Find where the given text appears and provide that cell's center as [X, Y] coordinate. 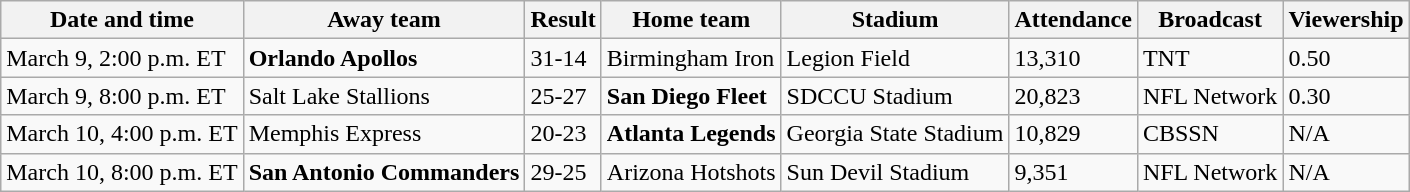
Salt Lake Stallions [384, 96]
Stadium [895, 20]
Away team [384, 20]
Orlando Apollos [384, 58]
March 10, 8:00 p.m. ET [122, 172]
CBSSN [1210, 134]
Date and time [122, 20]
10,829 [1073, 134]
20,823 [1073, 96]
Georgia State Stadium [895, 134]
31-14 [563, 58]
San Diego Fleet [691, 96]
March 9, 8:00 p.m. ET [122, 96]
San Antonio Commanders [384, 172]
20-23 [563, 134]
Viewership [1346, 20]
9,351 [1073, 172]
0.30 [1346, 96]
SDCCU Stadium [895, 96]
Home team [691, 20]
25-27 [563, 96]
Memphis Express [384, 134]
Result [563, 20]
Broadcast [1210, 20]
Birmingham Iron [691, 58]
TNT [1210, 58]
0.50 [1346, 58]
29-25 [563, 172]
Atlanta Legends [691, 134]
Sun Devil Stadium [895, 172]
March 9, 2:00 p.m. ET [122, 58]
13,310 [1073, 58]
Attendance [1073, 20]
Legion Field [895, 58]
Arizona Hotshots [691, 172]
March 10, 4:00 p.m. ET [122, 134]
